Identify which cell holds the provided text, then report its [x, y] central coordinate. 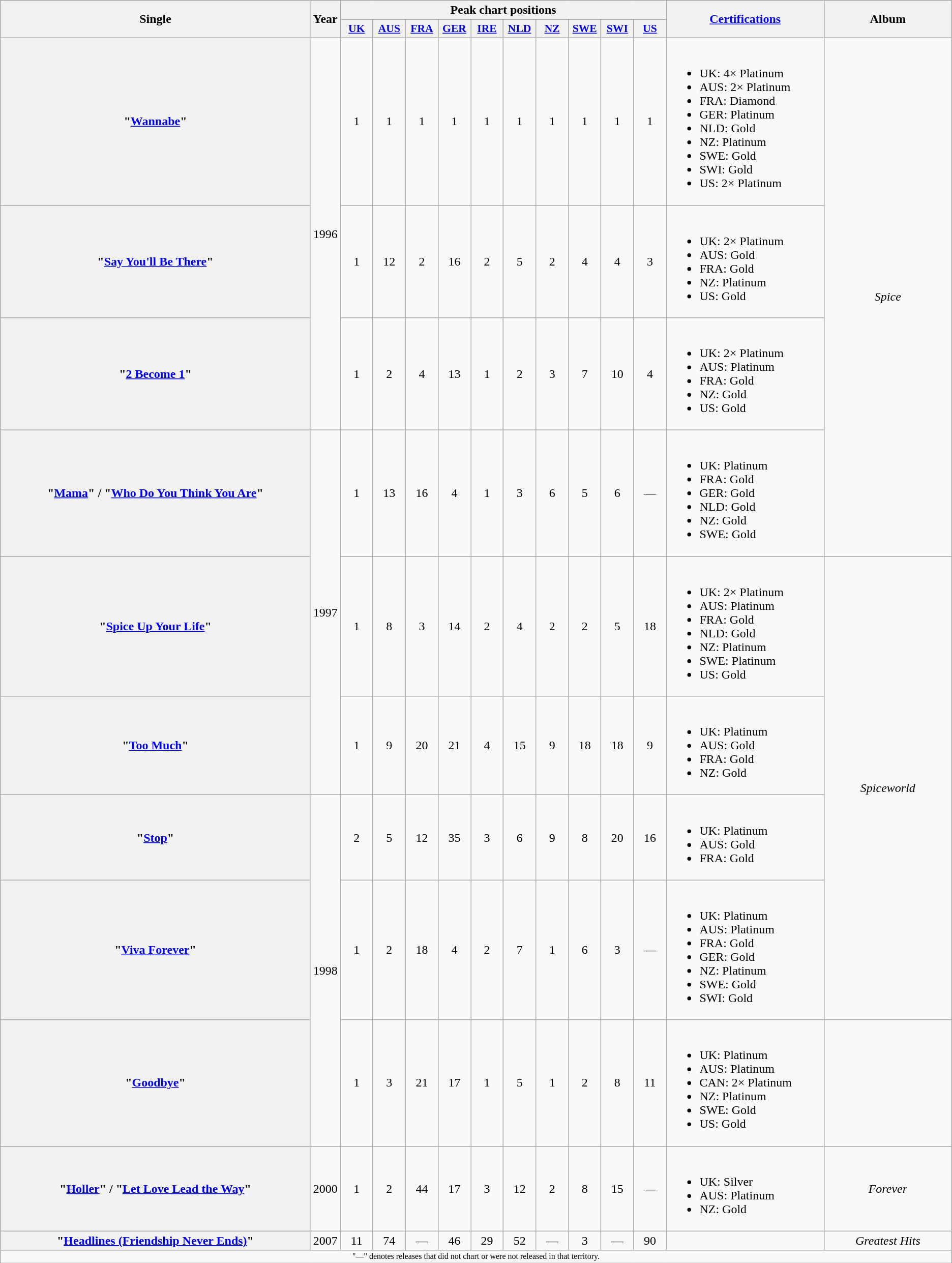
"Viva Forever" [156, 950]
2000 [325, 1188]
"Headlines (Friendship Never Ends)" [156, 1241]
"Wannabe" [156, 121]
Spiceworld [888, 788]
UK [356, 29]
Certifications [746, 19]
1998 [325, 971]
"2 Become 1" [156, 374]
NLD [520, 29]
74 [389, 1241]
FRA [422, 29]
UK: PlatinumFRA: GoldGER: GoldNLD: GoldNZ: GoldSWE: Gold [746, 493]
14 [454, 627]
1997 [325, 612]
"Mama" / "Who Do You Think You Are" [156, 493]
46 [454, 1241]
2007 [325, 1241]
UK: PlatinumAUS: PlatinumCAN: 2× PlatinumNZ: PlatinumSWE: GoldUS: Gold [746, 1083]
UK: PlatinumAUS: GoldFRA: GoldNZ: Gold [746, 746]
"Spice Up Your Life" [156, 627]
90 [650, 1241]
NZ [552, 29]
UK: PlatinumAUS: GoldFRA: Gold [746, 837]
10 [617, 374]
"Holler" / "Let Love Lead the Way" [156, 1188]
"Goodbye" [156, 1083]
Single [156, 19]
"Stop" [156, 837]
52 [520, 1241]
"Say You'll Be There" [156, 261]
UK: 2× PlatinumAUS: PlatinumFRA: GoldNZ: GoldUS: Gold [746, 374]
UK: 2× PlatinumAUS: GoldFRA: GoldNZ: PlatinumUS: Gold [746, 261]
SWE [585, 29]
AUS [389, 29]
"Too Much" [156, 746]
Forever [888, 1188]
GER [454, 29]
1996 [325, 234]
44 [422, 1188]
Greatest Hits [888, 1241]
UK: SilverAUS: PlatinumNZ: Gold [746, 1188]
US [650, 29]
Album [888, 19]
Peak chart positions [503, 10]
35 [454, 837]
UK: 2× PlatinumAUS: PlatinumFRA: GoldNLD: GoldNZ: PlatinumSWE: PlatinumUS: Gold [746, 627]
IRE [487, 29]
UK: 4× PlatinumAUS: 2× PlatinumFRA: DiamondGER: PlatinumNLD: GoldNZ: PlatinumSWE: GoldSWI: GoldUS: 2× Platinum [746, 121]
SWI [617, 29]
Spice [888, 297]
Year [325, 19]
29 [487, 1241]
"—" denotes releases that did not chart or were not released in that territory. [476, 1256]
UK: PlatinumAUS: PlatinumFRA: GoldGER: GoldNZ: PlatinumSWE: GoldSWI: Gold [746, 950]
